Capture the cell that displays the provided text and extract its (x, y) central coordinate. 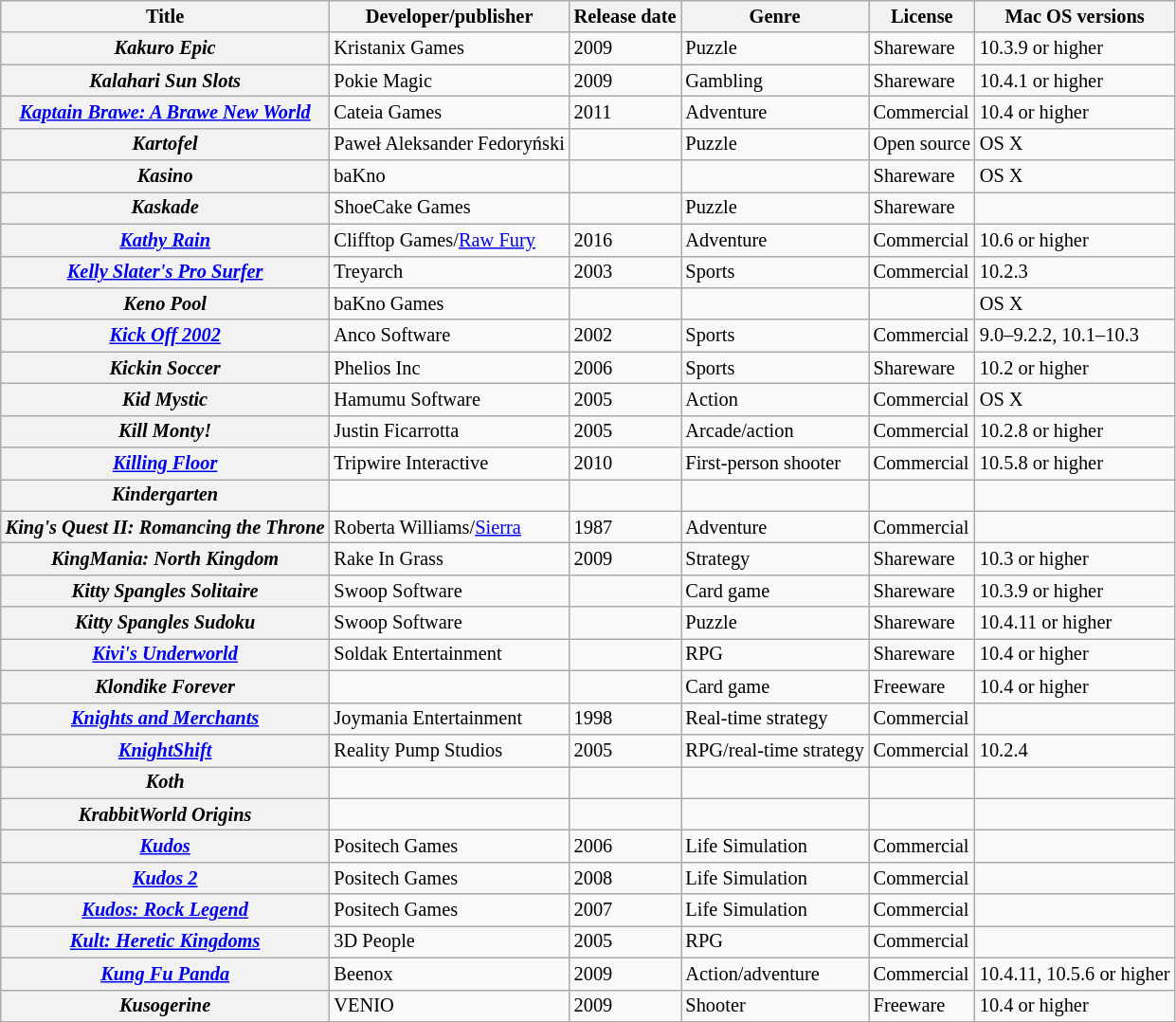
Pokie Magic (449, 81)
10.5.8 or higher (1075, 464)
Treyarch (449, 272)
2016 (625, 240)
10.2.8 or higher (1075, 431)
Action (774, 399)
Beenox (449, 974)
Kakuro Epic (165, 48)
Strategy (774, 558)
10.2 or higher (1075, 368)
License (922, 16)
Kitty Spangles Sudoku (165, 623)
Roberta Williams/Sierra (449, 527)
baKno Games (449, 303)
Soldak Entertainment (449, 654)
Shooter (774, 1006)
King's Quest II: Romancing the Throne (165, 527)
Koth (165, 782)
Kickin Soccer (165, 368)
10.3 or higher (1075, 558)
10.4.1 or higher (1075, 81)
2002 (625, 336)
1987 (625, 527)
Paweł Aleksander Fedoryński (449, 144)
Release date (625, 16)
Knights and Merchants (165, 719)
Kivi's Underworld (165, 654)
Arcade/action (774, 431)
Kaptain Brawe: A Brawe New World (165, 112)
Kristanix Games (449, 48)
2011 (625, 112)
10.6 or higher (1075, 240)
Action/adventure (774, 974)
2007 (625, 910)
Killing Floor (165, 464)
Kid Mystic (165, 399)
Hamumu Software (449, 399)
Clifftop Games/Raw Fury (449, 240)
Title (165, 16)
Kalahari Sun Slots (165, 81)
Kindergarten (165, 495)
Kung Fu Panda (165, 974)
Kudos (165, 846)
2008 (625, 878)
Open source (922, 144)
Tripwire Interactive (449, 464)
Kick Off 2002 (165, 336)
Kathy Rain (165, 240)
10.2.3 (1075, 272)
Kudos 2 (165, 878)
Developer/publisher (449, 16)
10.4.11, 10.5.6 or higher (1075, 974)
Kudos: Rock Legend (165, 910)
10.4.11 or higher (1075, 623)
2010 (625, 464)
RPG/real-time strategy (774, 750)
KrabbitWorld Origins (165, 814)
Justin Ficarrotta (449, 431)
1998 (625, 719)
Joymania Entertainment (449, 719)
baKno (449, 176)
Rake In Grass (449, 558)
Kaskade (165, 208)
Kult: Heretic Kingdoms (165, 941)
3D People (449, 941)
2003 (625, 272)
10.2.4 (1075, 750)
Keno Pool (165, 303)
Kitty Spangles Solitaire (165, 591)
KingMania: North Kingdom (165, 558)
Real-time strategy (774, 719)
Reality Pump Studios (449, 750)
Gambling (774, 81)
Kasino (165, 176)
Anco Software (449, 336)
Kelly Slater's Pro Surfer (165, 272)
Kill Monty! (165, 431)
KnightShift (165, 750)
Kartofel (165, 144)
Klondike Forever (165, 686)
Mac OS versions (1075, 16)
9.0–9.2.2, 10.1–10.3 (1075, 336)
Phelios Inc (449, 368)
ShoeCake Games (449, 208)
First-person shooter (774, 464)
VENIO (449, 1006)
Cateia Games (449, 112)
Genre (774, 16)
Kusogerine (165, 1006)
